Determine the (x, y) coordinate at the center of the cell enclosing the given text.  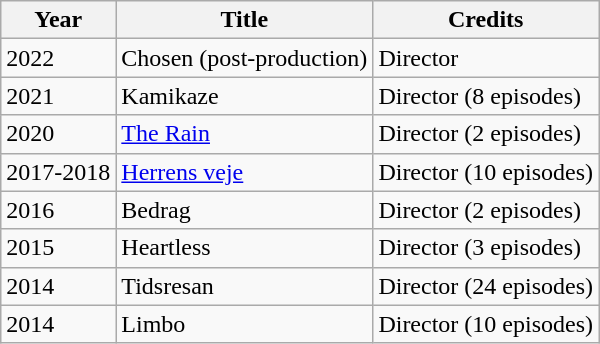
Credits (486, 20)
2022 (58, 58)
Year (58, 20)
Limbo (244, 324)
Herrens veje (244, 172)
Bedrag (244, 210)
Title (244, 20)
Director (8 episodes) (486, 96)
Kamikaze (244, 96)
Director (3 episodes) (486, 248)
Chosen (post-production) (244, 58)
2017-2018 (58, 172)
2021 (58, 96)
2020 (58, 134)
2016 (58, 210)
2015 (58, 248)
Director (486, 58)
Heartless (244, 248)
The Rain (244, 134)
Director (24 episodes) (486, 286)
Tidsresan (244, 286)
